Locate the cell with the specified text and output its (X, Y) center coordinate. 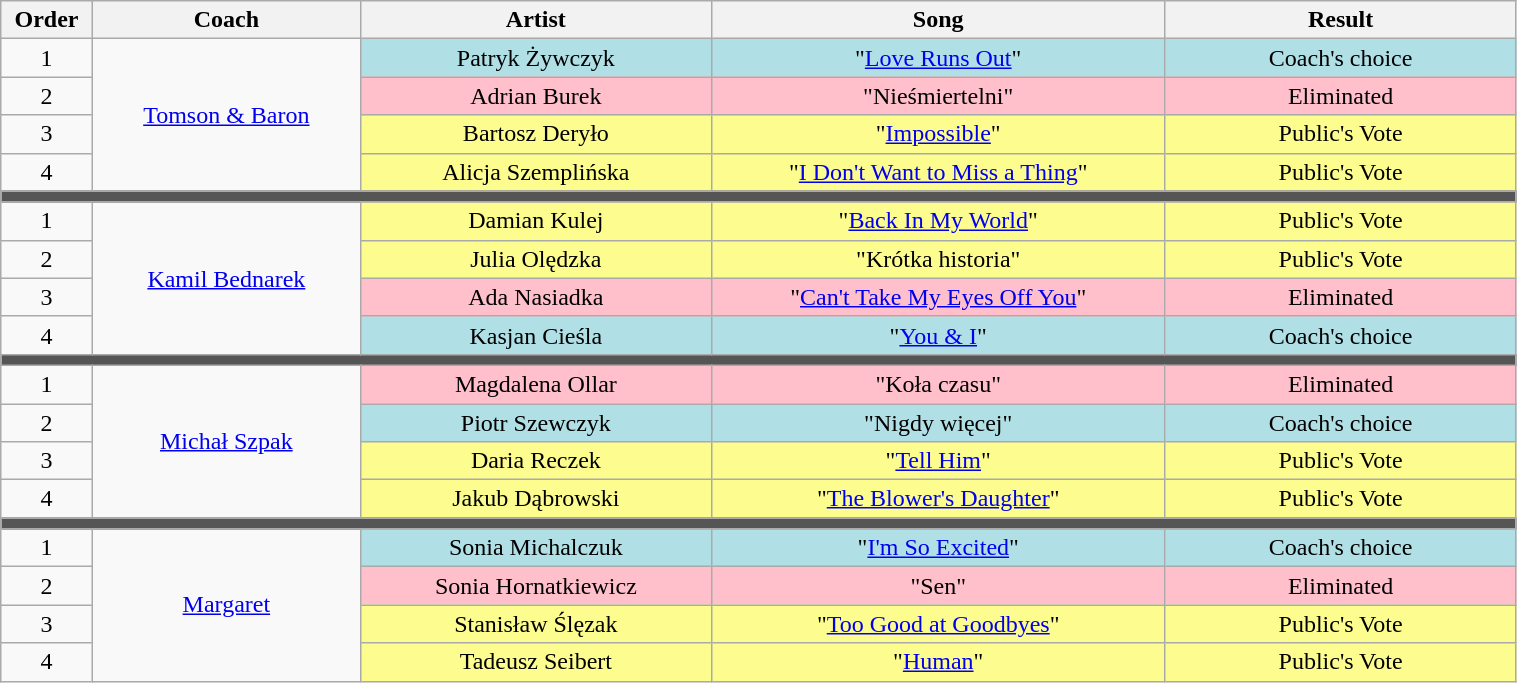
Stanisław Ślęzak (536, 624)
Michał Szpak (226, 441)
Tadeusz Seibert (536, 662)
Ada Nasiadka (536, 297)
Jakub Dąbrowski (536, 499)
"Nigdy więcej" (938, 423)
Patryk Żywczyk (536, 58)
Margaret (226, 605)
Result (1340, 20)
Kasjan Cieśla (536, 335)
Adrian Burek (536, 96)
"The Blower's Daughter" (938, 499)
"Sen" (938, 586)
Coach (226, 20)
"Too Good at Goodbyes" (938, 624)
Tomson & Baron (226, 115)
"Impossible" (938, 134)
"Back In My World" (938, 221)
"I'm So Excited" (938, 548)
"You & I" (938, 335)
Song (938, 20)
Daria Reczek (536, 461)
Artist (536, 20)
"Love Runs Out" (938, 58)
Sonia Michalczuk (536, 548)
Magdalena Ollar (536, 384)
Damian Kulej (536, 221)
Sonia Hornatkiewicz (536, 586)
"I Don't Want to Miss a Thing" (938, 172)
"Nieśmiertelni" (938, 96)
Bartosz Deryło (536, 134)
"Krótka historia" (938, 259)
Piotr Szewczyk (536, 423)
"Tell Him" (938, 461)
"Human" (938, 662)
"Koła czasu" (938, 384)
"Can't Take My Eyes Off You" (938, 297)
Order (46, 20)
Alicja Szemplińska (536, 172)
Julia Olędzka (536, 259)
Kamil Bednarek (226, 278)
